Scan for the cell matching the given text and deliver its (x, y) coordinate at center. 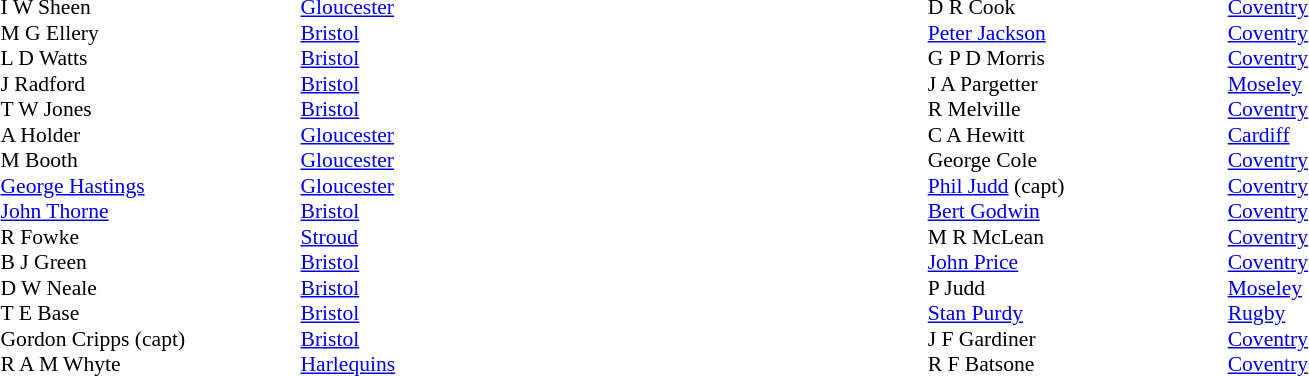
T W Jones (150, 109)
R Melville (1078, 109)
L D Watts (150, 59)
J A Pargetter (1078, 84)
John Thorne (150, 211)
A Holder (150, 135)
M G Ellery (150, 33)
Cardiff (1268, 135)
John Price (1078, 263)
J F Gardiner (1078, 339)
George Cole (1078, 161)
R Fowke (150, 237)
D W Neale (150, 288)
Stan Purdy (1078, 313)
C A Hewitt (1078, 135)
M R McLean (1078, 237)
Bert Godwin (1078, 211)
Peter Jackson (1078, 33)
B J Green (150, 263)
Stroud (348, 237)
Rugby (1268, 313)
George Hastings (150, 186)
Gordon Cripps (capt) (150, 339)
Phil Judd (capt) (1078, 186)
P Judd (1078, 288)
T E Base (150, 313)
J Radford (150, 84)
M Booth (150, 161)
G P D Morris (1078, 59)
